Scan for the cell matching the given text and deliver its (x, y) coordinate at center. 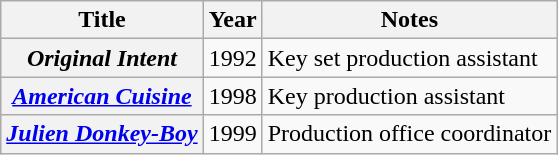
1998 (232, 96)
Year (232, 20)
Julien Donkey-Boy (102, 134)
Key production assistant (410, 96)
Title (102, 20)
1999 (232, 134)
1992 (232, 58)
American Cuisine (102, 96)
Key set production assistant (410, 58)
Notes (410, 20)
Production office coordinator (410, 134)
Original Intent (102, 58)
